For the text-containing cell, return its midpoint in [x, y] coordinate format. 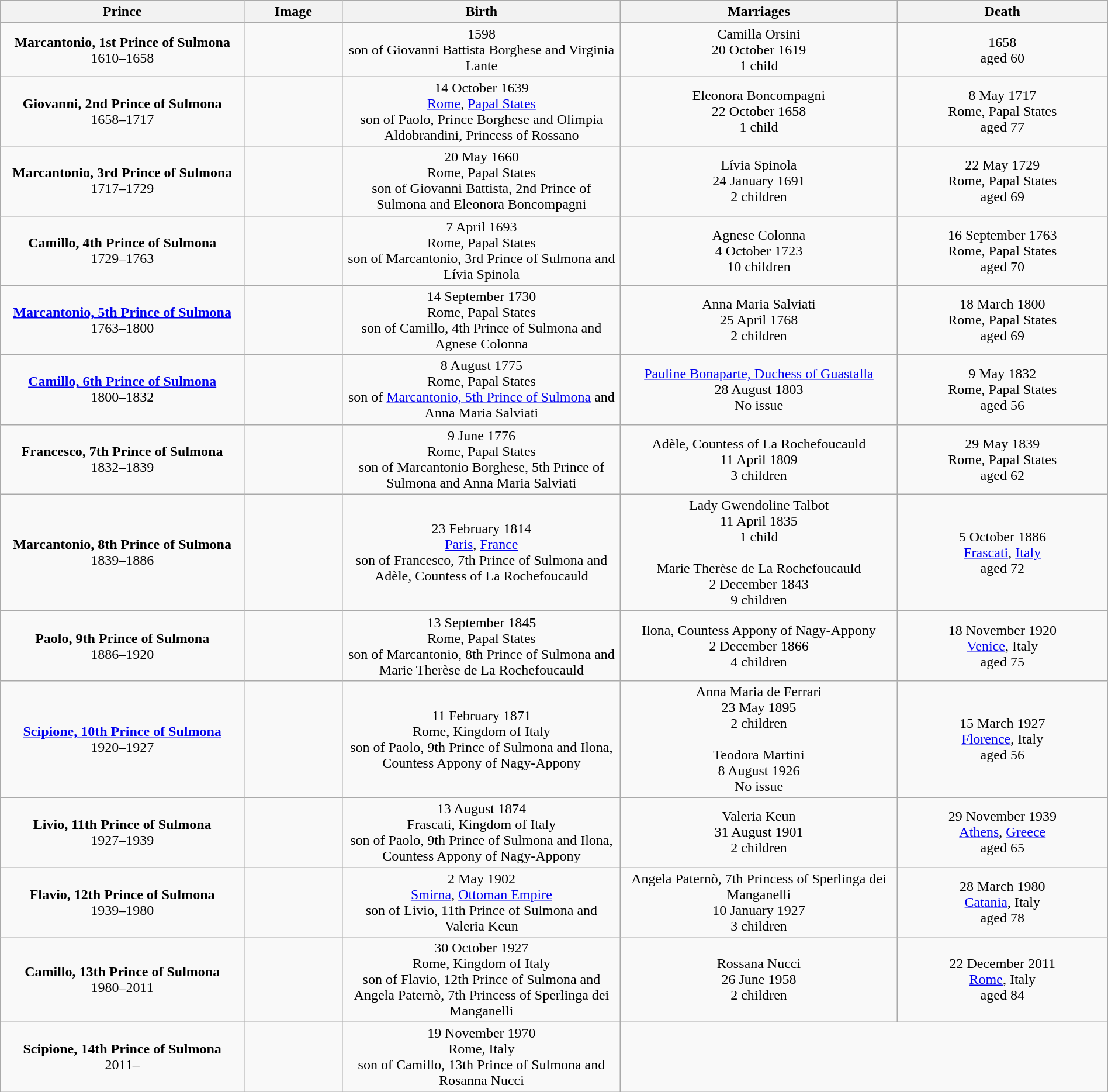
20 May 1660Rome, Papal Statesson of Giovanni Battista, 2nd Prince of Sulmona and Eleonora Boncompagni [482, 181]
Birth [482, 12]
29 November 1939Athens, Greeceaged 65 [1002, 832]
Rossana Nucci 26 June 19582 children [759, 980]
Camillo, 4th Prince of Sulmona1729–1763 [123, 250]
Giovanni, 2nd Prince of Sulmona1658–1717 [123, 111]
28 March 1980Catania, Italyaged 78 [1002, 903]
13 August 1874Frascati, Kingdom of Italy son of Paolo, 9th Prince of Sulmona and Ilona, Countess Appony of Nagy-Appony [482, 832]
22 May 1729Rome, Papal Statesaged 69 [1002, 181]
11 February 1871Rome, Kingdom of Italy son of Paolo, 9th Prince of Sulmona and Ilona, Countess Appony of Nagy-Appony [482, 739]
5 October 1886Frascati, Italyaged 72 [1002, 552]
23 February 1814Paris, Franceson of Francesco, 7th Prince of Sulmona and Adèle, Countess of La Rochefoucauld [482, 552]
Ilona, Countess Appony of Nagy-Appony2 December 18664 children [759, 645]
14 September 1730Rome, Papal Statesson of Camillo, 4th Prince of Sulmona and Agnese Colonna [482, 320]
Image [293, 12]
9 May 1832Rome, Papal Statesaged 56 [1002, 389]
Marriages [759, 12]
Francesco, 7th Prince of Sulmona1832–1839 [123, 459]
15 March 1927Florence, Italyaged 56 [1002, 739]
Marcantonio, 1st Prince of Sulmona1610–1658 [123, 50]
2 May 1902 Smirna, Ottoman Empireson of Livio, 11th Prince of Sulmona and Valeria Keun [482, 903]
29 May 1839Rome, Papal Statesaged 62 [1002, 459]
8 August 1775Rome, Papal Statesson of Marcantonio, 5th Prince of Sulmona and Anna Maria Salviati [482, 389]
16 September 1763Rome, Papal Statesaged 70 [1002, 250]
Death [1002, 12]
Agnese Colonna4 October 172310 children [759, 250]
Eleonora Boncompagni22 October 16581 child [759, 111]
14 October 1639Rome, Papal Statesson of Paolo, Prince Borghese and Olimpia Aldobrandini, Princess of Rossano [482, 111]
18 March 1800Rome, Papal Statesaged 69 [1002, 320]
Scipione, 10th Prince of Sulmona1920–1927 [123, 739]
Valeria Keun31 August 19012 children [759, 832]
Anna Maria de Ferrari23 May 18952 childrenTeodora Martini 8 August 1926No issue [759, 739]
Marcantonio, 3rd Prince of Sulmona1717–1729 [123, 181]
Camillo, 13th Prince of Sulmona1980–2011 [123, 980]
9 June 1776Rome, Papal Statesson of Marcantonio Borghese, 5th Prince of Sulmona and Anna Maria Salviati [482, 459]
Lívia Spinola24 January 16912 children [759, 181]
1598son of Giovanni Battista Borghese and Virginia Lante [482, 50]
1658aged 60 [1002, 50]
Marcantonio, 8th Prince of Sulmona1839–1886 [123, 552]
Livio, 11th Prince of Sulmona1927–1939 [123, 832]
Scipione, 14th Prince of Sulmona2011– [123, 1057]
Adèle, Countess of La Rochefoucauld11 April 18093 children [759, 459]
Angela Paternò, 7th Princess of Sperlinga dei Manganelli10 January 19273 children [759, 903]
19 November 1970 Rome, Italyson of Camillo, 13th Prince of Sulmona and Rosanna Nucci [482, 1057]
8 May 1717Rome, Papal Statesaged 77 [1002, 111]
Camilla Orsini20 October 16191 child [759, 50]
Lady Gwendoline Talbot 11 April 18351 childMarie Therèse de La Rochefoucauld 2 December 18439 children [759, 552]
Marcantonio, 5th Prince of Sulmona1763–1800 [123, 320]
Prince [123, 12]
Paolo, 9th Prince of Sulmona1886–1920 [123, 645]
Anna Maria Salviati25 April 17682 children [759, 320]
13 September 1845Rome, Papal Statesson of Marcantonio, 8th Prince of Sulmona and Marie Therèse de La Rochefoucauld [482, 645]
7 April 1693Rome, Papal Statesson of Marcantonio, 3rd Prince of Sulmona and Lívia Spinola [482, 250]
Pauline Bonaparte, Duchess of Guastalla 28 August 1803No issue [759, 389]
22 December 2011Rome, Italyaged 84 [1002, 980]
Flavio, 12th Prince of Sulmona1939–1980 [123, 903]
18 November 1920Venice, Italyaged 75 [1002, 645]
30 October 1927 Rome, Kingdom of Italyson of Flavio, 12th Prince of Sulmona and Angela Paternò, 7th Princess of Sperlinga dei Manganelli [482, 980]
Camillo, 6th Prince of Sulmona1800–1832 [123, 389]
